Pinpoint the cell where the given text exists, returning its [x, y] midpoint coordinate. 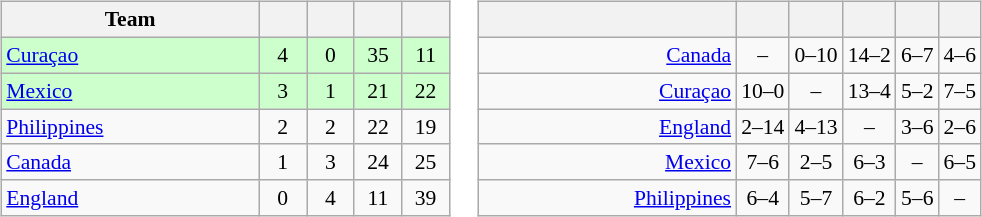
21 [378, 91]
6–4 [762, 198]
14–2 [870, 55]
19 [426, 127]
4–6 [960, 55]
2–14 [762, 127]
Team [130, 20]
6–2 [870, 198]
6–3 [870, 162]
2–6 [960, 127]
10–0 [762, 91]
2–5 [816, 162]
35 [378, 55]
4–13 [816, 127]
39 [426, 198]
13–4 [870, 91]
5–6 [918, 198]
5–2 [918, 91]
6–7 [918, 55]
24 [378, 162]
25 [426, 162]
7–5 [960, 91]
7–6 [762, 162]
0–10 [816, 55]
6–5 [960, 162]
5–7 [816, 198]
3–6 [918, 127]
